Output the [X, Y] coordinate of the center of the cell containing the given text.  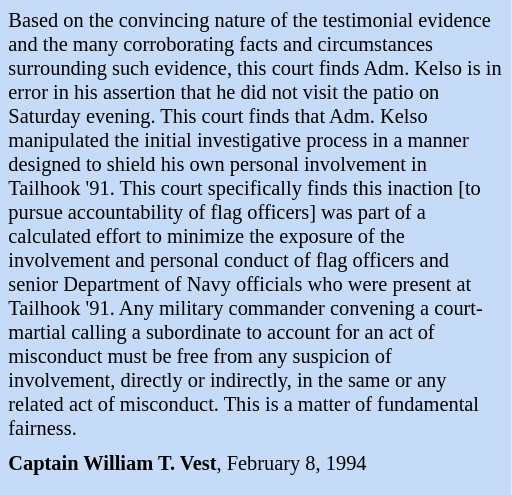
Captain William T. Vest, February 8, 1994 [256, 464]
